Output the [x, y] coordinate of the center of the cell containing the given text.  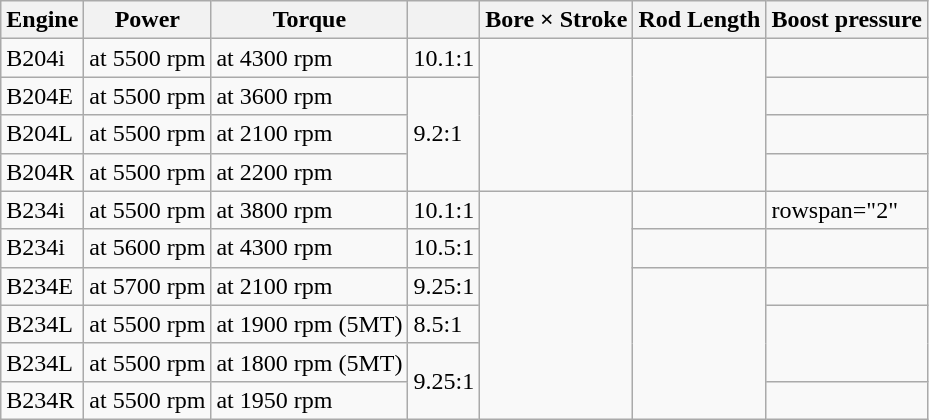
8.5:1 [444, 324]
10.5:1 [444, 248]
Bore × Stroke [556, 20]
rowspan="2" [847, 210]
B234E [42, 286]
B234R [42, 400]
at 1950 rpm [310, 400]
9.2:1 [444, 134]
B204L [42, 134]
Torque [310, 20]
at 5700 rpm [148, 286]
B204E [42, 96]
B204R [42, 172]
at 5600 rpm [148, 248]
B204i [42, 58]
Engine [42, 20]
at 1900 rpm (5MT) [310, 324]
Rod Length [700, 20]
at 1800 rpm (5MT) [310, 362]
at 3800 rpm [310, 210]
Boost pressure [847, 20]
at 2200 rpm [310, 172]
at 3600 rpm [310, 96]
Power [148, 20]
